For the text-containing cell, return its midpoint in (X, Y) coordinate format. 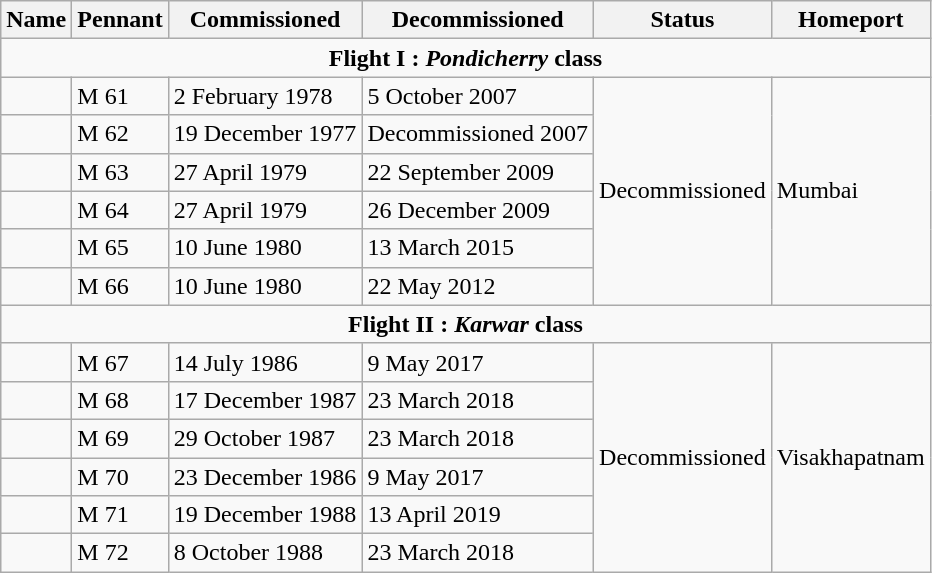
Visakhapatnam (850, 457)
Decommissioned 2007 (478, 134)
2 February 1978 (265, 96)
Homeport (850, 20)
Flight I : Pondicherry class (466, 58)
22 May 2012 (478, 286)
M 62 (120, 134)
8 October 1988 (265, 553)
M 65 (120, 248)
Commissioned (265, 20)
M 67 (120, 362)
M 71 (120, 515)
M 63 (120, 172)
M 69 (120, 438)
13 March 2015 (478, 248)
Flight II : Karwar class (466, 324)
M 72 (120, 553)
Name (36, 20)
M 61 (120, 96)
Mumbai (850, 191)
Pennant (120, 20)
14 July 1986 (265, 362)
13 April 2019 (478, 515)
26 December 2009 (478, 210)
19 December 1977 (265, 134)
17 December 1987 (265, 400)
19 December 1988 (265, 515)
29 October 1987 (265, 438)
M 70 (120, 477)
Status (683, 20)
M 64 (120, 210)
5 October 2007 (478, 96)
22 September 2009 (478, 172)
M 68 (120, 400)
23 December 1986 (265, 477)
M 66 (120, 286)
